For the text-containing cell, return its midpoint in (x, y) coordinate format. 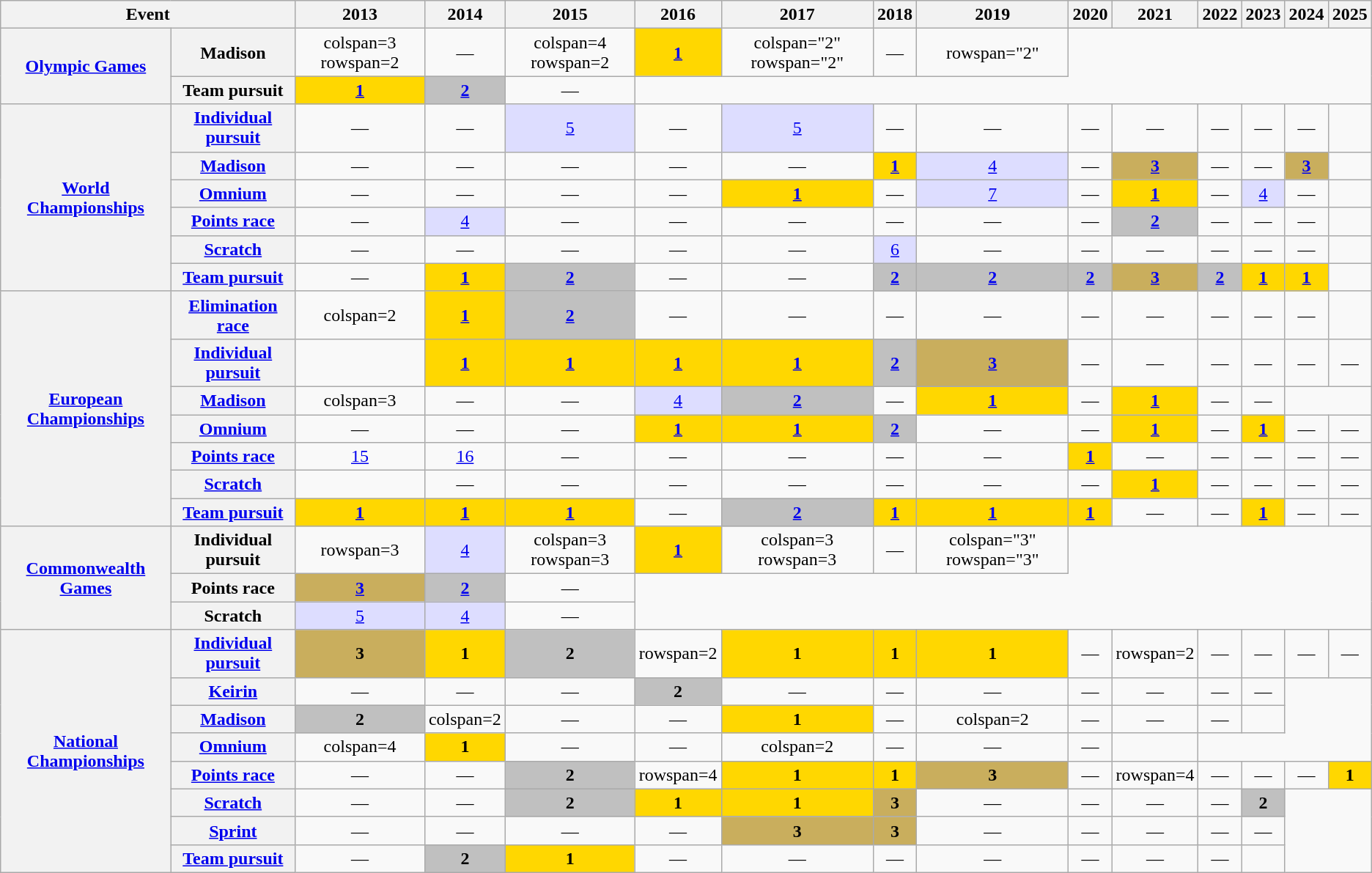
2020 (1091, 15)
2014 (465, 15)
6 (894, 249)
7 (992, 194)
2019 (992, 15)
2025 (1350, 15)
rowspan="2" (992, 53)
2017 (797, 15)
Olympic Games (86, 66)
2018 (894, 15)
colspan="3" rowspan="3" (992, 550)
2016 (678, 15)
colspan=4 rowspan=2 (570, 53)
2021 (1155, 15)
National Championships (86, 751)
colspan="2" rowspan="2" (797, 53)
colspan=3 rowspan=2 (361, 53)
World Championships (86, 198)
2022 (1220, 15)
European Championships (86, 408)
2024 (1306, 15)
2013 (361, 15)
2023 (1264, 15)
Elimination race (233, 315)
Event (148, 15)
Sprint (233, 830)
colspan=4 (361, 747)
Commonwealth Games (86, 578)
16 (465, 457)
rowspan=3 (361, 550)
colspan=3 (361, 400)
Keirin (233, 691)
15 (361, 457)
2015 (570, 15)
